Capture the cell that displays the provided text and extract its [x, y] central coordinate. 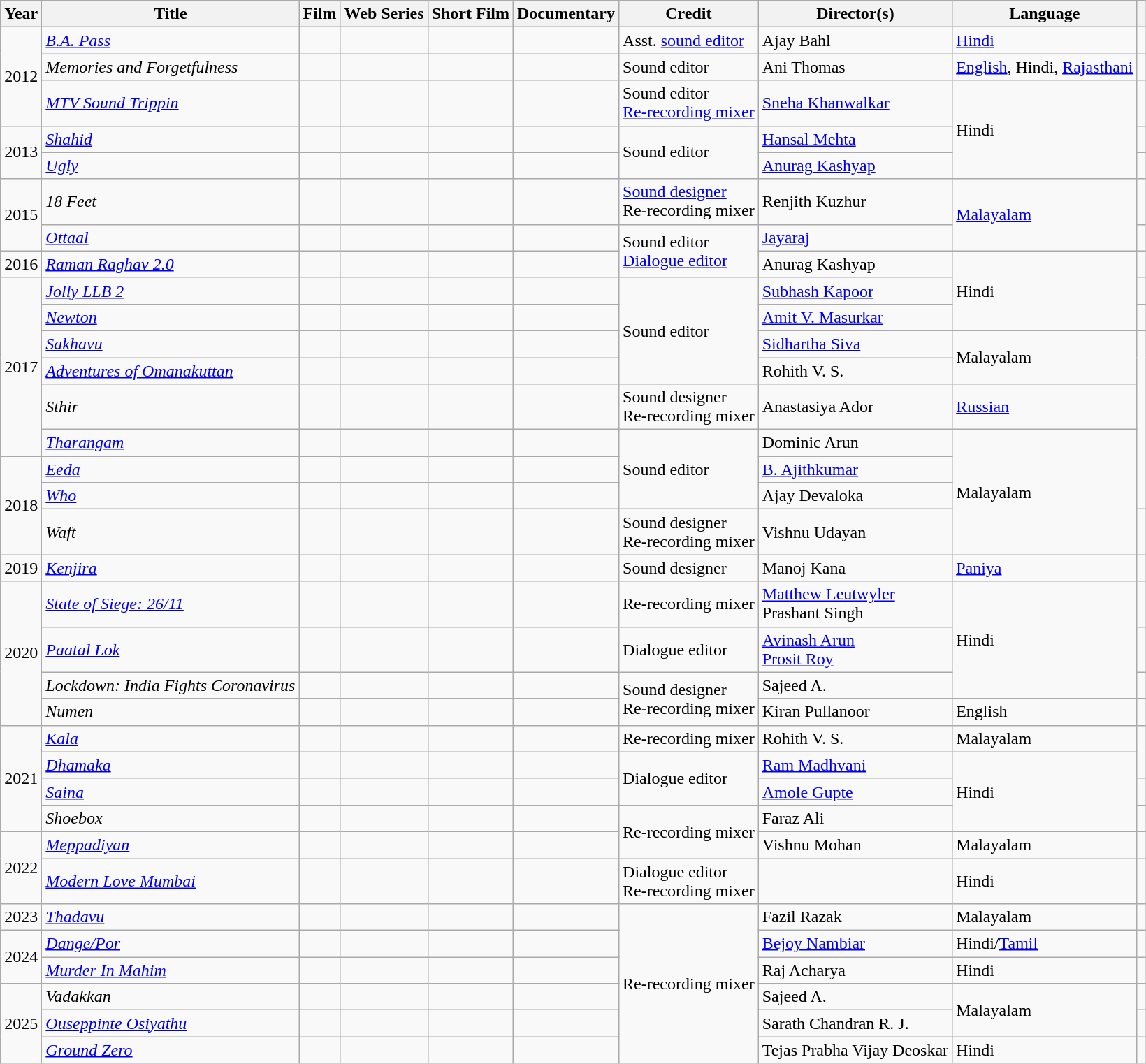
Dominic Arun [855, 443]
Tejas Prabha Vijay Deoskar [855, 1050]
Raj Acharya [855, 970]
Thadavu [171, 917]
Tharangam [171, 443]
Kiran Pullanoor [855, 712]
English [1045, 712]
Vishnu Mohan [855, 845]
2024 [21, 957]
Anastasiya Ador [855, 407]
Sakhavu [171, 344]
2023 [21, 917]
Saina [171, 792]
Director(s) [855, 14]
2017 [21, 366]
English, Hindi, Rajasthani [1045, 67]
Renjith Kuzhur [855, 201]
2022 [21, 868]
Paatal Lok [171, 650]
Dhamaka [171, 765]
Ajay Devaloka [855, 496]
Newton [171, 317]
Faraz Ali [855, 818]
Documentary [566, 14]
Who [171, 496]
2025 [21, 1023]
Numen [171, 712]
Waft [171, 532]
2012 [21, 77]
Sound editorRe-recording mixer [689, 103]
Ram Madhvani [855, 765]
Murder In Mahim [171, 970]
Adventures of Omanakuttan [171, 371]
Amole Gupte [855, 792]
Fazil Razak [855, 917]
Ugly [171, 166]
B.A. Pass [171, 41]
Title [171, 14]
Vadakkan [171, 997]
Jayaraj [855, 238]
Meppadiyan [171, 845]
Shahid [171, 139]
2013 [21, 152]
Shoebox [171, 818]
MTV Sound Trippin [171, 103]
Film [320, 14]
2016 [21, 264]
B. Ajithkumar [855, 469]
Paniya [1045, 568]
Dange/Por [171, 944]
Hansal Mehta [855, 139]
Modern Love Mumbai [171, 880]
Raman Raghav 2.0 [171, 264]
Subhash Kapoor [855, 291]
2020 [21, 653]
Kala [171, 738]
2019 [21, 568]
Eeda [171, 469]
Sneha Khanwalkar [855, 103]
Sound designer [689, 568]
Short Film [470, 14]
Lockdown: India Fights Coronavirus [171, 685]
Bejoy Nambiar [855, 944]
Language [1045, 14]
Amit V. Masurkar [855, 317]
Ajay Bahl [855, 41]
Russian [1045, 407]
Ground Zero [171, 1050]
Jolly LLB 2 [171, 291]
Asst. sound editor [689, 41]
Sidhartha Siva [855, 344]
2018 [21, 506]
Credit [689, 14]
Year [21, 14]
Sthir [171, 407]
2021 [21, 778]
Manoj Kana [855, 568]
18 Feet [171, 201]
Ouseppinte Osiyathu [171, 1023]
Kenjira [171, 568]
Ottaal [171, 238]
Memories and Forgetfulness [171, 67]
Hindi/Tamil [1045, 944]
Avinash ArunProsit Roy [855, 650]
Sarath Chandran R. J. [855, 1023]
Sound editorDialogue editor [689, 251]
Vishnu Udayan [855, 532]
Dialogue editorRe-recording mixer [689, 880]
Web Series [384, 14]
Ani Thomas [855, 67]
Matthew LeutwylerPrashant Singh [855, 604]
State of Siege: 26/11 [171, 604]
2015 [21, 215]
